Search for the cell housing the specified text and yield its (X, Y) center coordinate. 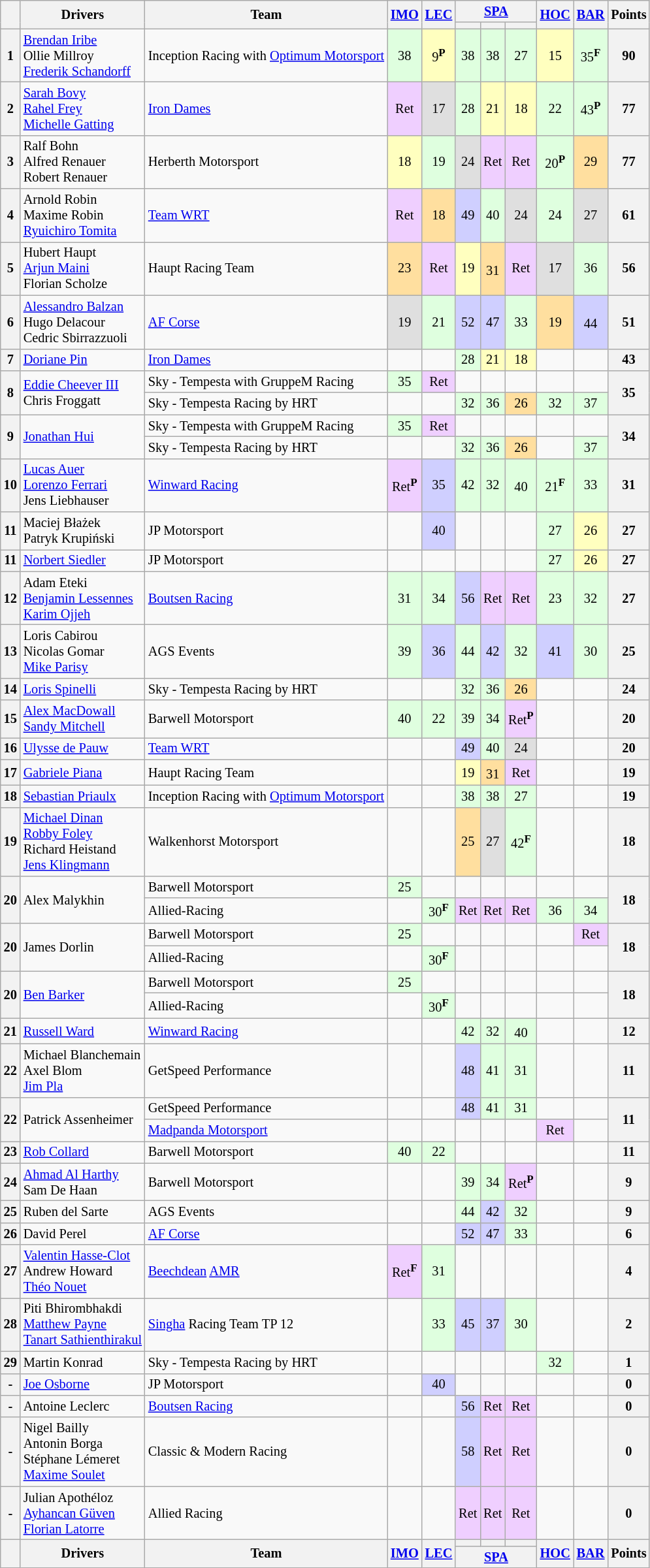
Michael Blanchemain Axel Blom Jim Pla (82, 1070)
Loris Spinelli (82, 689)
16 (10, 748)
Maciej Błażek Patryk Krupiński (82, 531)
Martin Konrad (82, 1362)
Walkenhorst Motorsport (267, 842)
Loris Cabirou Nicolas Gomar Mike Parisy (82, 651)
Allied Racing (267, 1513)
Alessandro Balzan Hugo Delacour Cedric Sbirrazzuoli (82, 322)
Ralf Bohn Alfred Renauer Robert Renauer (82, 162)
Jonathan Hui (82, 436)
RetF (405, 1272)
James Dorlin (82, 947)
45 (468, 1324)
9P (439, 56)
Sarah Bovy Rahel Frey Michelle Gatting (82, 108)
Piti Bhirombhakdi Matthew Payne Tanart Sathienthirakul (82, 1324)
David Perel (82, 1234)
14 (10, 689)
Sebastian Priaulx (82, 796)
43P (591, 108)
Eddie Cheever III Chris Froggatt (82, 392)
Brendan Iribe Ollie Millroy Frederik Schandorff (82, 56)
Singha Racing Team TP 12 (267, 1324)
Nigel Bailly Antonin Borga Stéphane Lémeret Maxime Soulet (82, 1452)
7 (10, 360)
61 (628, 216)
43 (628, 360)
Norbert Siedler (82, 560)
Michael Dinan Robby Foley Richard Heistand Jens Klingmann (82, 842)
10 (10, 485)
Doriane Pin (82, 360)
Adam Eteki Benjamin Lessennes Karim Ojjeh (82, 598)
51 (628, 322)
5 (10, 268)
Russell Ward (82, 1031)
Ahmad Al Harthy Sam De Haan (82, 1182)
Antoine Leclerc (82, 1406)
Julian Apothéloz Ayhancan Güven Florian Latorre (82, 1513)
Ulysse de Pauw (82, 748)
Joe Osborne (82, 1384)
35F (591, 56)
Madpanda Motorsport (267, 1130)
Beechdean AMR (267, 1272)
90 (628, 56)
Gabriele Piana (82, 772)
13 (10, 651)
Lucas Auer Lorenzo Ferrari Jens Liebhauser (82, 485)
Patrick Assenheimer (82, 1119)
Hubert Haupt Arjun Maini Florian Scholze (82, 268)
42F (521, 842)
20P (555, 162)
Alex Malykhin (82, 900)
Arnold Robin Maxime Robin Ryuichiro Tomita (82, 216)
Classic & Modern Racing (267, 1452)
21F (555, 485)
Rob Collard (82, 1152)
3 (10, 162)
Valentin Hasse-Clot Andrew Howard Théo Nouet (82, 1272)
Ruben del Sarte (82, 1211)
Alex MacDowall Sandy Mitchell (82, 719)
58 (468, 1452)
8 (10, 392)
Ben Barker (82, 995)
Herberth Motorsport (267, 162)
